Capture the cell that displays the provided text and extract its [x, y] central coordinate. 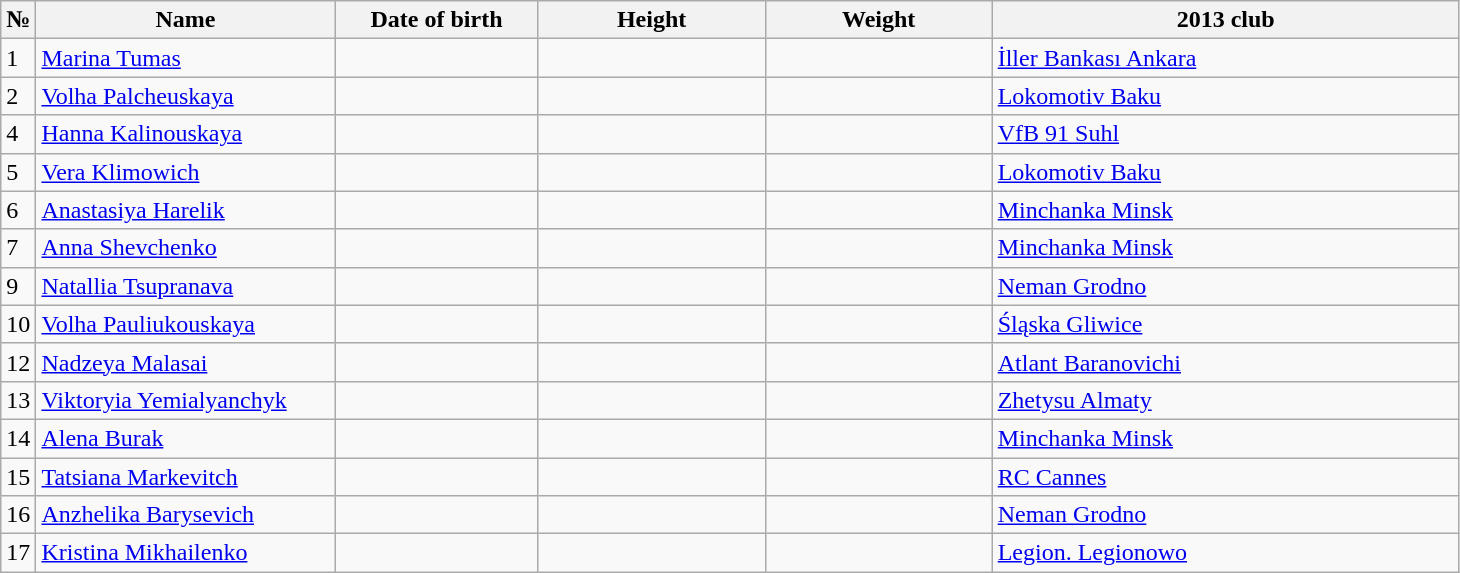
Alena Burak [186, 438]
Marina Tumas [186, 58]
Atlant Baranovichi [1226, 362]
Hanna Kalinouskaya [186, 134]
Anzhelika Barysevich [186, 515]
7 [18, 248]
Height [652, 20]
1 [18, 58]
16 [18, 515]
Volha Palcheuskaya [186, 96]
6 [18, 210]
Zhetysu Almaty [1226, 400]
14 [18, 438]
Vera Klimowich [186, 172]
Name [186, 20]
10 [18, 324]
12 [18, 362]
17 [18, 553]
5 [18, 172]
Kristina Mikhailenko [186, 553]
Weight [878, 20]
Natallia Tsupranava [186, 286]
№ [18, 20]
13 [18, 400]
İller Bankası Ankara [1226, 58]
Anastasiya Harelik [186, 210]
2 [18, 96]
Śląska Gliwice [1226, 324]
RC Cannes [1226, 477]
Date of birth [436, 20]
2013 club [1226, 20]
Volha Pauliukouskaya [186, 324]
Anna Shevchenko [186, 248]
4 [18, 134]
Viktoryia Yemialyanchyk [186, 400]
Tatsiana Markevitch [186, 477]
Nadzeya Malasai [186, 362]
15 [18, 477]
9 [18, 286]
VfB 91 Suhl [1226, 134]
Legion. Legionowo [1226, 553]
